Extract the [x, y] coordinate from the center of the cell holding the provided text.  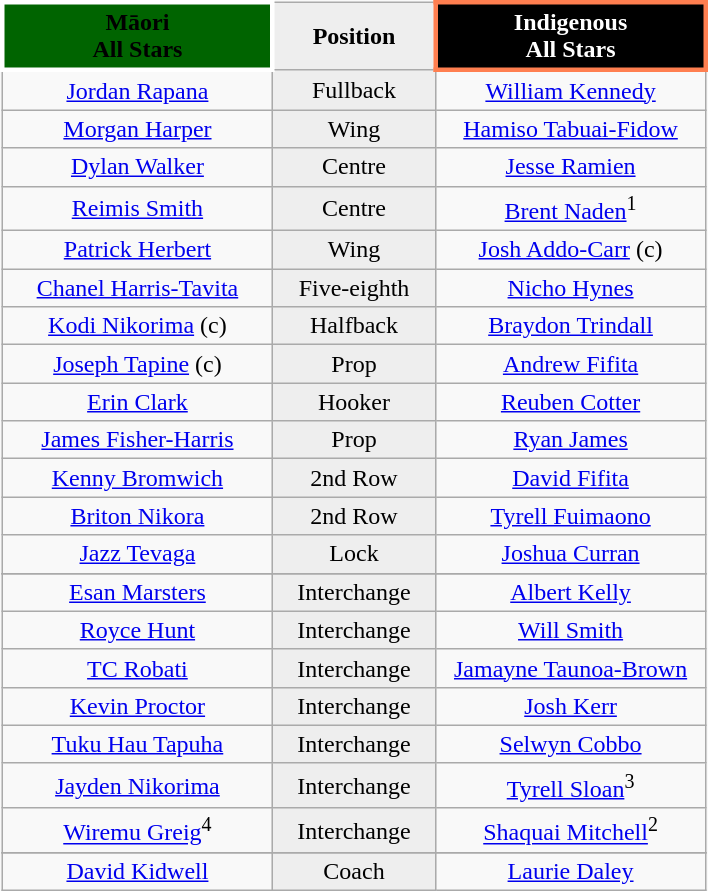
Tuku Hau Tapuha [138, 744]
David Kidwell [138, 872]
Jordan Rapana [138, 90]
MāoriAll Stars [138, 36]
Reuben Cotter [570, 402]
Jazz Tevaga [138, 554]
Selwyn Cobbo [570, 744]
Five-eighth [354, 288]
Kenny Bromwich [138, 478]
Position [354, 36]
Brent Naden1 [570, 208]
Patrick Herbert [138, 250]
Chanel Harris-Tavita [138, 288]
Royce Hunt [138, 630]
Hamiso Tabuai-Fidow [570, 129]
Morgan Harper [138, 129]
Halfback [354, 326]
David Fifita [570, 478]
Tyrell Fuimaono [570, 516]
Jesse Ramien [570, 167]
Shaquai Mitchell2 [570, 830]
Esan Marsters [138, 592]
Tyrell Sloan3 [570, 786]
Wiremu Greig4 [138, 830]
Laurie Daley [570, 872]
Andrew Fifita [570, 364]
Will Smith [570, 630]
Hooker [354, 402]
Reimis Smith [138, 208]
Fullback [354, 90]
Braydon Trindall [570, 326]
Josh Kerr [570, 706]
Kodi Nikorima (c) [138, 326]
Lock [354, 554]
Erin Clark [138, 402]
Briton Nikora [138, 516]
Joshua Curran [570, 554]
TC Robati [138, 668]
Jamayne Taunoa-Brown [570, 668]
Josh Addo-Carr (c) [570, 250]
Dylan Walker [138, 167]
Joseph Tapine (c) [138, 364]
Jayden Nikorima [138, 786]
James Fisher-Harris [138, 440]
Coach [354, 872]
Ryan James [570, 440]
William Kennedy [570, 90]
Kevin Proctor [138, 706]
IndigenousAll Stars [570, 36]
Albert Kelly [570, 592]
Nicho Hynes [570, 288]
